Capture the cell that displays the provided text and extract its [X, Y] central coordinate. 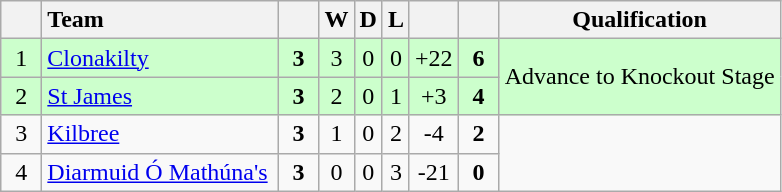
Diarmuid Ó Mathúna's [160, 172]
6 [478, 58]
+22 [434, 58]
D [368, 20]
W [336, 20]
Qualification [640, 20]
Kilbree [160, 134]
Advance to Knockout Stage [640, 77]
-21 [434, 172]
L [396, 20]
Team [160, 20]
St James [160, 96]
Clonakilty [160, 58]
+3 [434, 96]
-4 [434, 134]
